Identify which cell holds the provided text, then report its (X, Y) central coordinate. 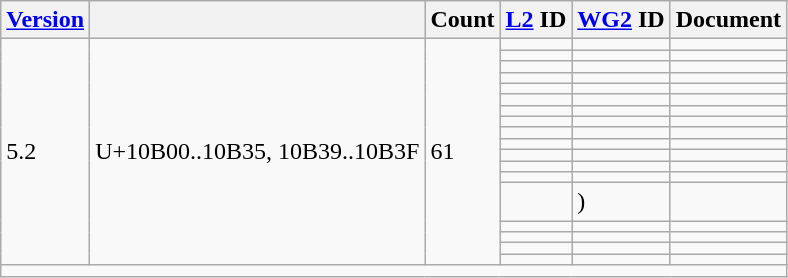
5.2 (46, 152)
Document (728, 20)
Version (46, 20)
61 (462, 152)
U+10B00..10B35, 10B39..10B3F (258, 152)
Count (462, 20)
WG2 ID (621, 20)
) (621, 202)
L2 ID (536, 20)
